Extract the (X, Y) coordinate from the center of the cell holding the provided text.  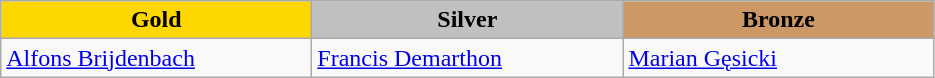
Alfons Brijdenbach (156, 58)
Francis Demarthon (468, 58)
Silver (468, 20)
Gold (156, 20)
Bronze (778, 20)
Marian Gęsicki (778, 58)
